Provide the [X, Y] coordinate of the cell's center where the given text is located.  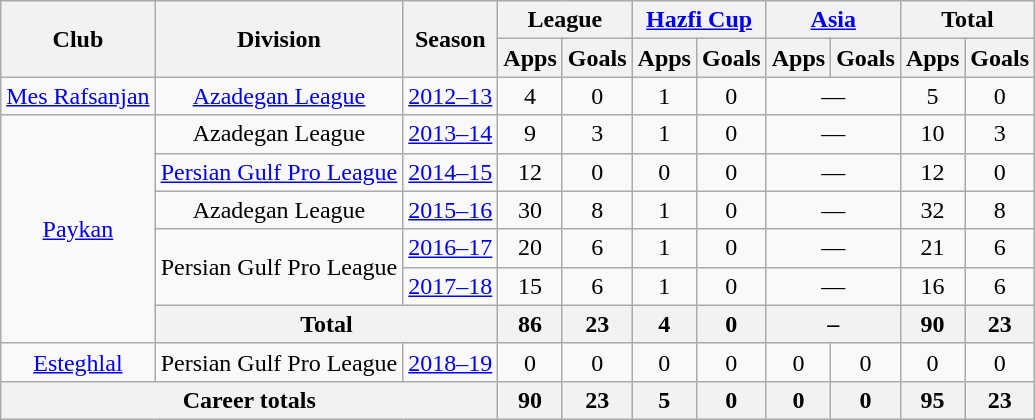
2014–15 [450, 172]
– [833, 324]
Division [279, 39]
10 [932, 134]
20 [530, 248]
21 [932, 248]
Asia [833, 20]
League [565, 20]
Mes Rafsanjan [78, 96]
2012–13 [450, 96]
Esteghlal [78, 362]
Career totals [250, 400]
2015–16 [450, 210]
2016–17 [450, 248]
95 [932, 400]
16 [932, 286]
Season [450, 39]
15 [530, 286]
32 [932, 210]
9 [530, 134]
30 [530, 210]
Paykan [78, 229]
2013–14 [450, 134]
2018–19 [450, 362]
Hazfi Cup [699, 20]
Club [78, 39]
2017–18 [450, 286]
86 [530, 324]
